Find where the given text appears and provide that cell's center as (X, Y) coordinate. 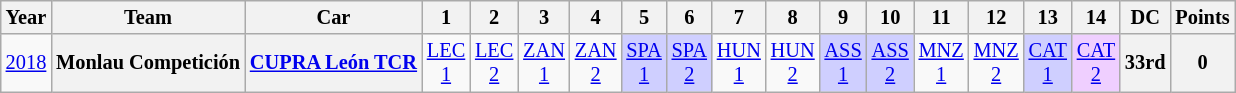
LEC1 (446, 63)
ASS2 (890, 63)
9 (844, 17)
Monlau Competición (148, 63)
11 (942, 17)
8 (793, 17)
SPA1 (644, 63)
CAT2 (1096, 63)
13 (1048, 17)
2 (494, 17)
Year (26, 17)
CUPRA León TCR (334, 63)
Car (334, 17)
ASS1 (844, 63)
ZAN2 (596, 63)
3 (544, 17)
10 (890, 17)
33rd (1145, 63)
12 (996, 17)
Team (148, 17)
7 (739, 17)
ZAN1 (544, 63)
6 (690, 17)
MNZ1 (942, 63)
CAT1 (1048, 63)
HUN2 (793, 63)
MNZ2 (996, 63)
HUN1 (739, 63)
SPA2 (690, 63)
LEC2 (494, 63)
DC (1145, 17)
14 (1096, 17)
Points (1202, 17)
5 (644, 17)
4 (596, 17)
0 (1202, 63)
1 (446, 17)
2018 (26, 63)
